Return the (x, y) coordinate for the center point of the cell that contains the specified text.  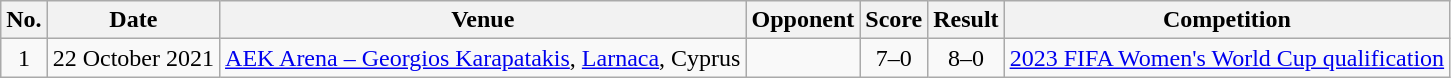
Competition (1227, 20)
1 (24, 58)
2023 FIFA Women's World Cup qualification (1227, 58)
22 October 2021 (133, 58)
Score (894, 20)
Opponent (803, 20)
7–0 (894, 58)
Result (966, 20)
AEK Arena – Georgios Karapatakis, Larnaca, Cyprus (483, 58)
Venue (483, 20)
Date (133, 20)
8–0 (966, 58)
No. (24, 20)
